Determine the (X, Y) coordinate at the center of the cell enclosing the given text.  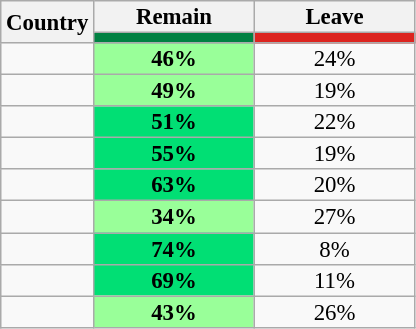
46% (174, 59)
Country (48, 22)
Leave (334, 17)
43% (174, 312)
Remain (174, 17)
26% (334, 312)
22% (334, 122)
63% (174, 186)
27% (334, 217)
49% (174, 91)
69% (174, 280)
74% (174, 249)
24% (334, 59)
55% (174, 154)
34% (174, 217)
8% (334, 249)
20% (334, 186)
11% (334, 280)
51% (174, 122)
